Extract the [X, Y] coordinate from the center of the cell holding the provided text.  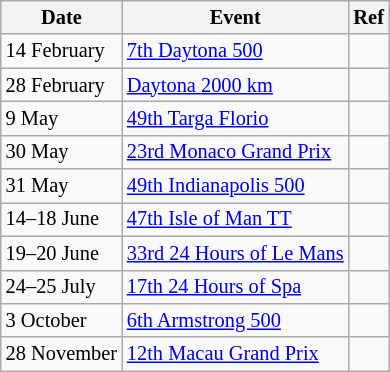
33rd 24 Hours of Le Mans [236, 253]
31 May [62, 186]
49th Targa Florio [236, 118]
47th Isle of Man TT [236, 219]
6th Armstrong 500 [236, 320]
19–20 June [62, 253]
49th Indianapolis 500 [236, 186]
28 February [62, 85]
9 May [62, 118]
7th Daytona 500 [236, 51]
24–25 July [62, 287]
12th Macau Grand Prix [236, 354]
Event [236, 17]
3 October [62, 320]
28 November [62, 354]
Date [62, 17]
14 February [62, 51]
23rd Monaco Grand Prix [236, 152]
14–18 June [62, 219]
Ref [369, 17]
17th 24 Hours of Spa [236, 287]
Daytona 2000 km [236, 85]
30 May [62, 152]
